Extract the [X, Y] coordinate from the center of the cell holding the provided text.  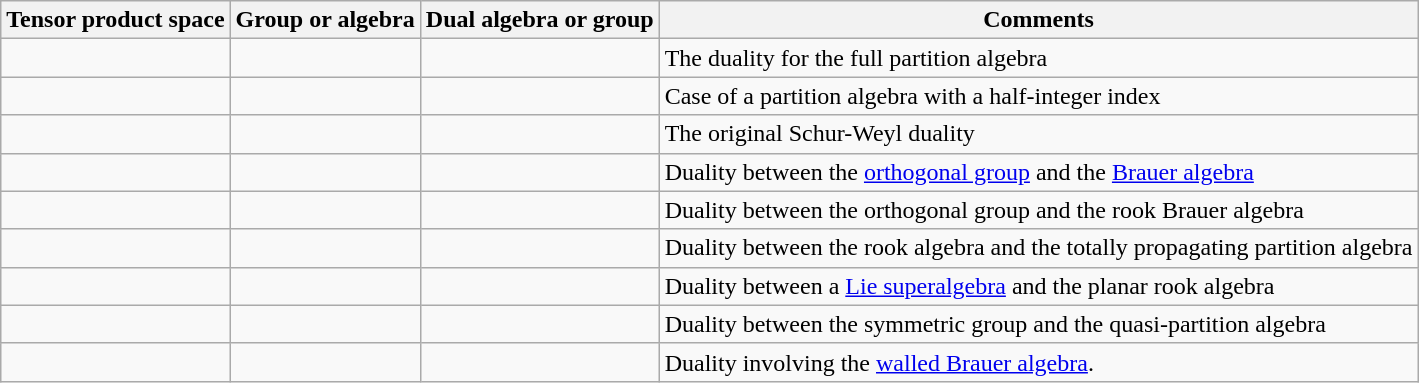
Dual algebra or group [540, 20]
Duality between a Lie superalgebra and the planar rook algebra [1038, 286]
Duality between the rook algebra and the totally propagating partition algebra [1038, 248]
Tensor product space [116, 20]
Duality between the symmetric group and the quasi-partition algebra [1038, 324]
Duality between the orthogonal group and the rook Brauer algebra [1038, 210]
Case of a partition algebra with a half-integer index [1038, 96]
Duality between the orthogonal group and the Brauer algebra [1038, 172]
The original Schur-Weyl duality [1038, 134]
Duality involving the walled Brauer algebra. [1038, 362]
The duality for the full partition algebra [1038, 58]
Group or algebra [325, 20]
Comments [1038, 20]
